Return the [X, Y] coordinate for the center point of the cell that contains the specified text.  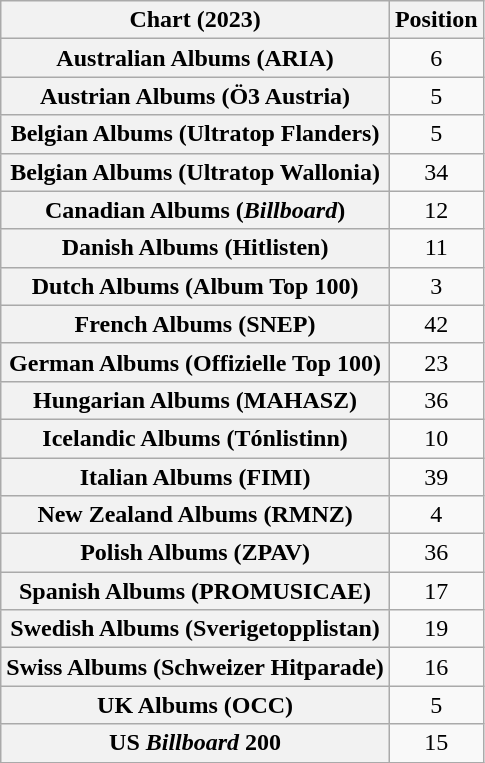
Spanish Albums (PROMUSICAE) [196, 591]
3 [436, 286]
6 [436, 58]
Icelandic Albums (Tónlistinn) [196, 438]
17 [436, 591]
10 [436, 438]
Swedish Albums (Sverigetopplistan) [196, 629]
Australian Albums (ARIA) [196, 58]
Italian Albums (FIMI) [196, 477]
34 [436, 172]
New Zealand Albums (RMNZ) [196, 515]
15 [436, 743]
Belgian Albums (Ultratop Flanders) [196, 134]
Position [436, 20]
42 [436, 324]
Canadian Albums (Billboard) [196, 210]
Swiss Albums (Schweizer Hitparade) [196, 667]
Belgian Albums (Ultratop Wallonia) [196, 172]
US Billboard 200 [196, 743]
4 [436, 515]
19 [436, 629]
Austrian Albums (Ö3 Austria) [196, 96]
German Albums (Offizielle Top 100) [196, 362]
Polish Albums (ZPAV) [196, 553]
12 [436, 210]
11 [436, 248]
Chart (2023) [196, 20]
Danish Albums (Hitlisten) [196, 248]
UK Albums (OCC) [196, 705]
French Albums (SNEP) [196, 324]
23 [436, 362]
Dutch Albums (Album Top 100) [196, 286]
39 [436, 477]
Hungarian Albums (MAHASZ) [196, 400]
16 [436, 667]
